Locate the cell with the specified text and output its (x, y) center coordinate. 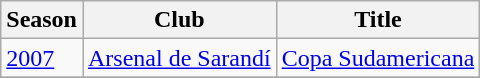
Club (179, 20)
Arsenal de Sarandí (179, 58)
Copa Sudamericana (378, 58)
Title (378, 20)
2007 (42, 58)
Season (42, 20)
